Return the [X, Y] coordinate for the center point of the cell that contains the specified text.  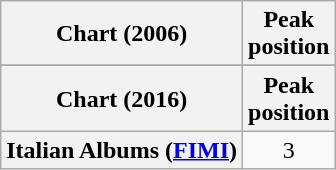
Chart (2006) [122, 34]
3 [289, 150]
Peakposition [289, 98]
Peak position [289, 34]
Chart (2016) [122, 98]
Italian Albums (FIMI) [122, 150]
